Return the (x, y) coordinate for the center point of the cell that contains the specified text.  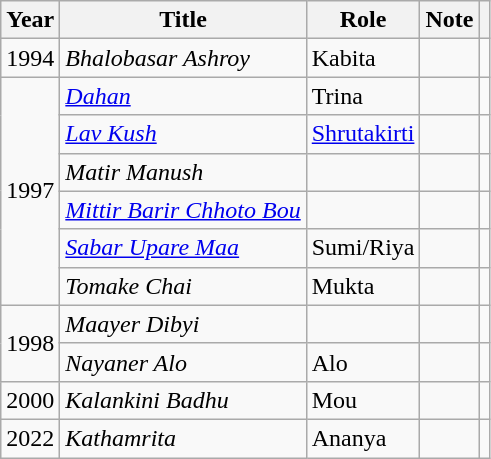
Nayaner Alo (183, 362)
Shrutakirti (363, 134)
Ananya (363, 438)
Alo (363, 362)
Tomake Chai (183, 286)
1997 (30, 191)
Trina (363, 96)
Matir Manush (183, 172)
Mittir Barir Chhoto Bou (183, 210)
Note (450, 20)
Dahan (183, 96)
Role (363, 20)
Lav Kush (183, 134)
Kabita (363, 58)
2022 (30, 438)
Title (183, 20)
2000 (30, 400)
Maayer Dibyi (183, 324)
1994 (30, 58)
Mou (363, 400)
Bhalobasar Ashroy (183, 58)
Kalankini Badhu (183, 400)
Mukta (363, 286)
Year (30, 20)
Sabar Upare Maa (183, 248)
1998 (30, 343)
Kathamrita (183, 438)
Sumi/Riya (363, 248)
